Find where the given text appears and provide that cell's center as [X, Y] coordinate. 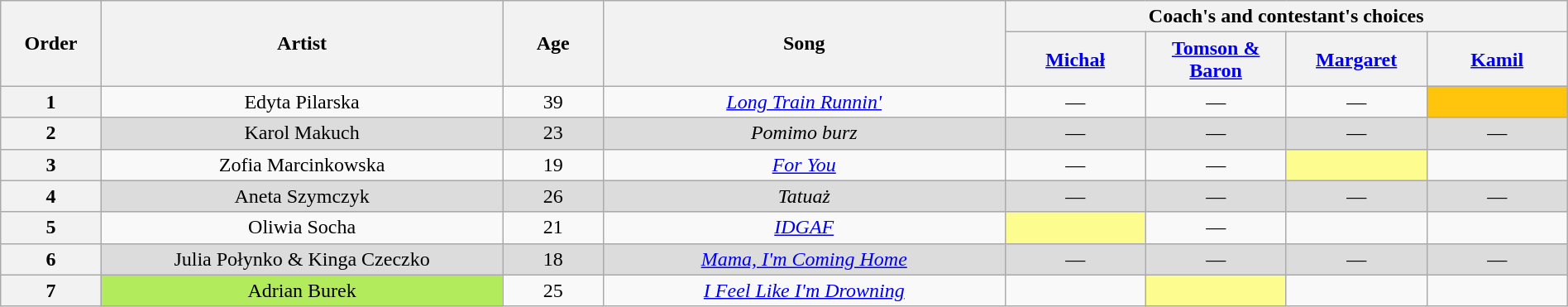
Karol Makuch [302, 133]
Coach's and contestant's choices [1286, 17]
Oliwia Socha [302, 228]
Song [804, 43]
Tatuaż [804, 196]
Long Train Runnin' [804, 102]
Order [51, 43]
Tomson & Baron [1216, 60]
Aneta Szymczyk [302, 196]
Age [552, 43]
Kamil [1497, 60]
Edyta Pilarska [302, 102]
4 [51, 196]
Margaret [1356, 60]
Adrian Burek [302, 290]
39 [552, 102]
I Feel Like I'm Drowning [804, 290]
3 [51, 165]
Julia Połynko & Kinga Czeczko [302, 259]
Zofia Marcinkowska [302, 165]
5 [51, 228]
Michał [1075, 60]
26 [552, 196]
Artist [302, 43]
Mama, I'm Coming Home [804, 259]
23 [552, 133]
1 [51, 102]
19 [552, 165]
25 [552, 290]
21 [552, 228]
6 [51, 259]
Pomimo burz [804, 133]
18 [552, 259]
2 [51, 133]
IDGAF [804, 228]
For You [804, 165]
7 [51, 290]
